From the cell containing the given text, extract its center point as (X, Y) coordinate. 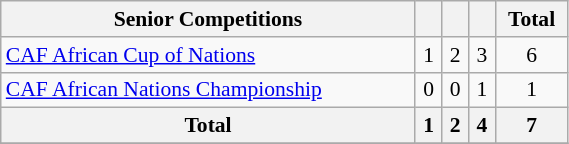
4 (482, 126)
7 (532, 126)
6 (532, 55)
Senior Competitions (208, 19)
CAF African Nations Championship (208, 90)
3 (482, 55)
CAF African Cup of Nations (208, 55)
